Determine the (x, y) coordinate at the center of the cell enclosing the given text.  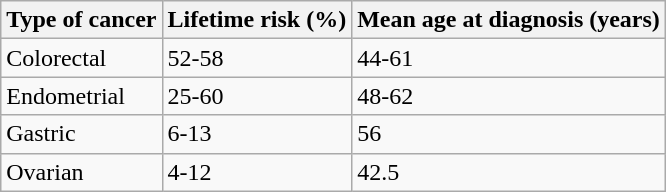
6-13 (257, 134)
Mean age at diagnosis (years) (509, 20)
52-58 (257, 58)
Gastric (82, 134)
4-12 (257, 172)
Lifetime risk (%) (257, 20)
44-61 (509, 58)
Colorectal (82, 58)
42.5 (509, 172)
48-62 (509, 96)
Ovarian (82, 172)
25-60 (257, 96)
56 (509, 134)
Type of cancer (82, 20)
Endometrial (82, 96)
